Return [X, Y] of the center of cell containing provided text 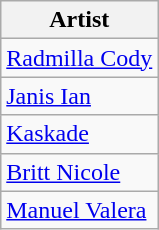
Britt Nicole [80, 172]
Radmilla Cody [80, 58]
Janis Ian [80, 96]
Kaskade [80, 134]
Manuel Valera [80, 210]
Artist [80, 20]
